Capture the cell that displays the provided text and extract its [x, y] central coordinate. 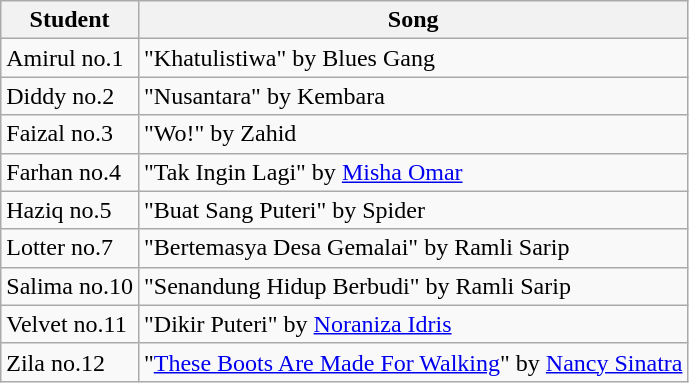
Song [413, 20]
"Wo!" by Zahid [413, 134]
Lotter no.7 [70, 248]
Zila no.12 [70, 362]
Diddy no.2 [70, 96]
"Bertemasya Desa Gemalai" by Ramli Sarip [413, 248]
"Nusantara" by Kembara [413, 96]
Haziq no.5 [70, 210]
Salima no.10 [70, 286]
"These Boots Are Made For Walking" by Nancy Sinatra [413, 362]
Amirul no.1 [70, 58]
"Tak Ingin Lagi" by Misha Omar [413, 172]
Velvet no.11 [70, 324]
"Buat Sang Puteri" by Spider [413, 210]
Student [70, 20]
Farhan no.4 [70, 172]
"Dikir Puteri" by Noraniza Idris [413, 324]
Faizal no.3 [70, 134]
"Khatulistiwa" by Blues Gang [413, 58]
"Senandung Hidup Berbudi" by Ramli Sarip [413, 286]
